Return (x, y) of the center of cell containing provided text 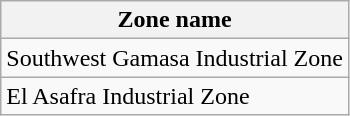
Zone name (175, 20)
Southwest Gamasa Industrial Zone (175, 58)
El Asafra Industrial Zone (175, 96)
